Locate the cell with the specified text and output its [x, y] center coordinate. 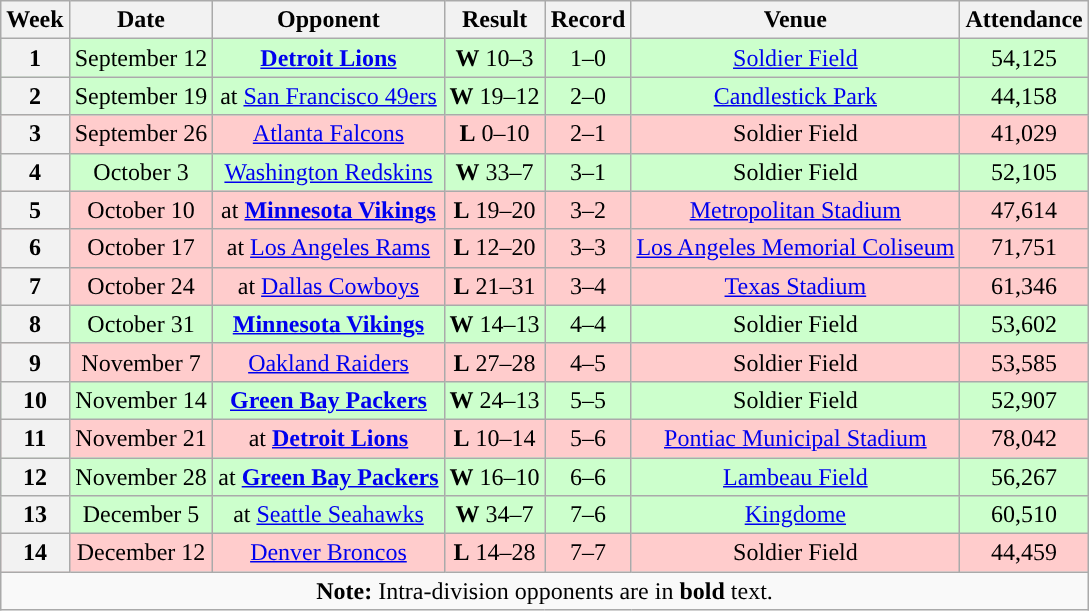
Result [494, 20]
at Dallas Cowboys [328, 286]
3–3 [588, 248]
52,105 [1024, 172]
9 [35, 362]
7 [35, 286]
41,029 [1024, 134]
W 19–12 [494, 96]
3 [35, 134]
Denver Broncos [328, 553]
Atlanta Falcons [328, 134]
4 [35, 172]
W 24–13 [494, 400]
at Los Angeles Rams [328, 248]
W 16–10 [494, 477]
November 14 [141, 400]
2 [35, 96]
October 3 [141, 172]
Candlestick Park [796, 96]
Venue [796, 20]
6 [35, 248]
Pontiac Municipal Stadium [796, 438]
47,614 [1024, 210]
Opponent [328, 20]
L 12–20 [494, 248]
L 19–20 [494, 210]
56,267 [1024, 477]
4–5 [588, 362]
5–6 [588, 438]
W 34–7 [494, 515]
December 5 [141, 515]
61,346 [1024, 286]
4–4 [588, 324]
44,459 [1024, 553]
L 27–28 [494, 362]
1–0 [588, 58]
at Minnesota Vikings [328, 210]
Lambeau Field [796, 477]
L 10–14 [494, 438]
at San Francisco 49ers [328, 96]
Date [141, 20]
Note: Intra-division opponents are in bold text. [545, 591]
8 [35, 324]
54,125 [1024, 58]
October 10 [141, 210]
14 [35, 553]
W 10–3 [494, 58]
September 12 [141, 58]
September 19 [141, 96]
71,751 [1024, 248]
Minnesota Vikings [328, 324]
L 0–10 [494, 134]
5–5 [588, 400]
September 26 [141, 134]
Kingdome [796, 515]
7–6 [588, 515]
at Detroit Lions [328, 438]
October 31 [141, 324]
W 33–7 [494, 172]
78,042 [1024, 438]
10 [35, 400]
Attendance [1024, 20]
7–7 [588, 553]
L 14–28 [494, 553]
2–0 [588, 96]
3–1 [588, 172]
at Seattle Seahawks [328, 515]
Washington Redskins [328, 172]
1 [35, 58]
Week [35, 20]
2–1 [588, 134]
October 17 [141, 248]
3–2 [588, 210]
53,602 [1024, 324]
November 28 [141, 477]
3–4 [588, 286]
11 [35, 438]
13 [35, 515]
53,585 [1024, 362]
W 14–13 [494, 324]
60,510 [1024, 515]
November 7 [141, 362]
Record [588, 20]
November 21 [141, 438]
Metropolitan Stadium [796, 210]
52,907 [1024, 400]
October 24 [141, 286]
Texas Stadium [796, 286]
at Green Bay Packers [328, 477]
44,158 [1024, 96]
12 [35, 477]
Detroit Lions [328, 58]
Green Bay Packers [328, 400]
6–6 [588, 477]
L 21–31 [494, 286]
Los Angeles Memorial Coliseum [796, 248]
Oakland Raiders [328, 362]
5 [35, 210]
December 12 [141, 553]
